Provide the [X, Y] coordinate of the cell's center where the given text is located.  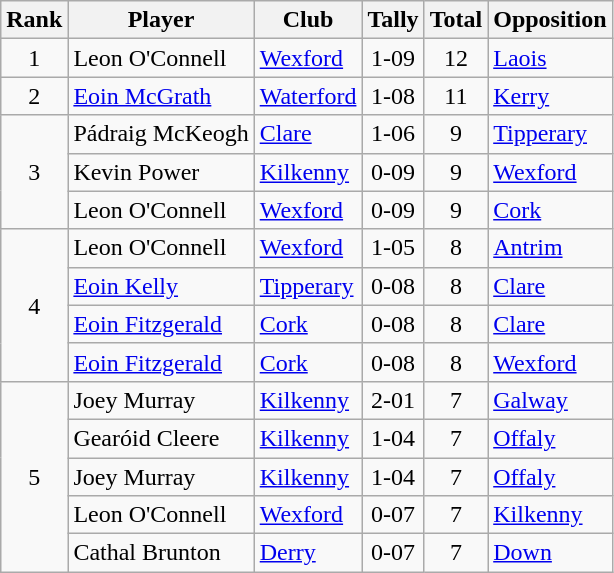
4 [34, 305]
2-01 [393, 400]
Down [550, 553]
1-08 [393, 96]
Tally [393, 20]
Club [308, 20]
Galway [550, 400]
Waterford [308, 96]
1-06 [393, 134]
Eoin McGrath [161, 96]
11 [456, 96]
12 [456, 58]
Antrim [550, 248]
Kevin Power [161, 172]
Pádraig McKeogh [161, 134]
Total [456, 20]
Derry [308, 553]
1 [34, 58]
1-05 [393, 248]
2 [34, 96]
Eoin Kelly [161, 286]
1-09 [393, 58]
Laois [550, 58]
Kerry [550, 96]
3 [34, 172]
Player [161, 20]
Opposition [550, 20]
5 [34, 476]
Gearóid Cleere [161, 438]
Cathal Brunton [161, 553]
Rank [34, 20]
